Find where the given text appears and provide that cell's center as [X, Y] coordinate. 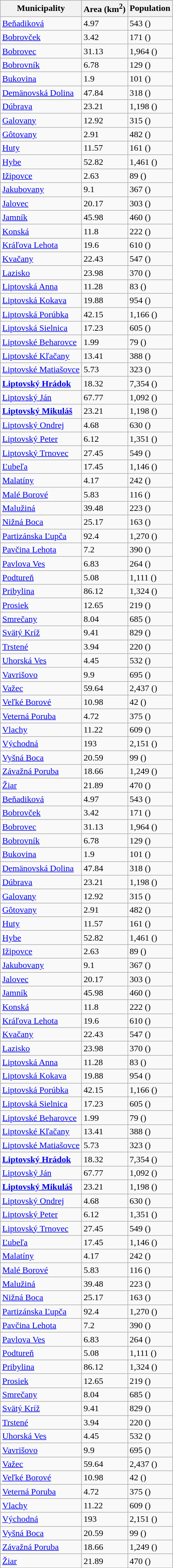
Municipality [41, 9]
Population [150, 9]
Area (km2) [105, 9]
